Return the (x, y) coordinate for the center point of the cell that contains the specified text.  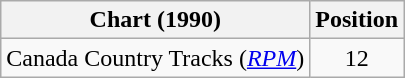
Chart (1990) (156, 20)
Canada Country Tracks (RPM) (156, 58)
12 (357, 58)
Position (357, 20)
